Determine the [X, Y] coordinate at the center of the cell enclosing the given text.  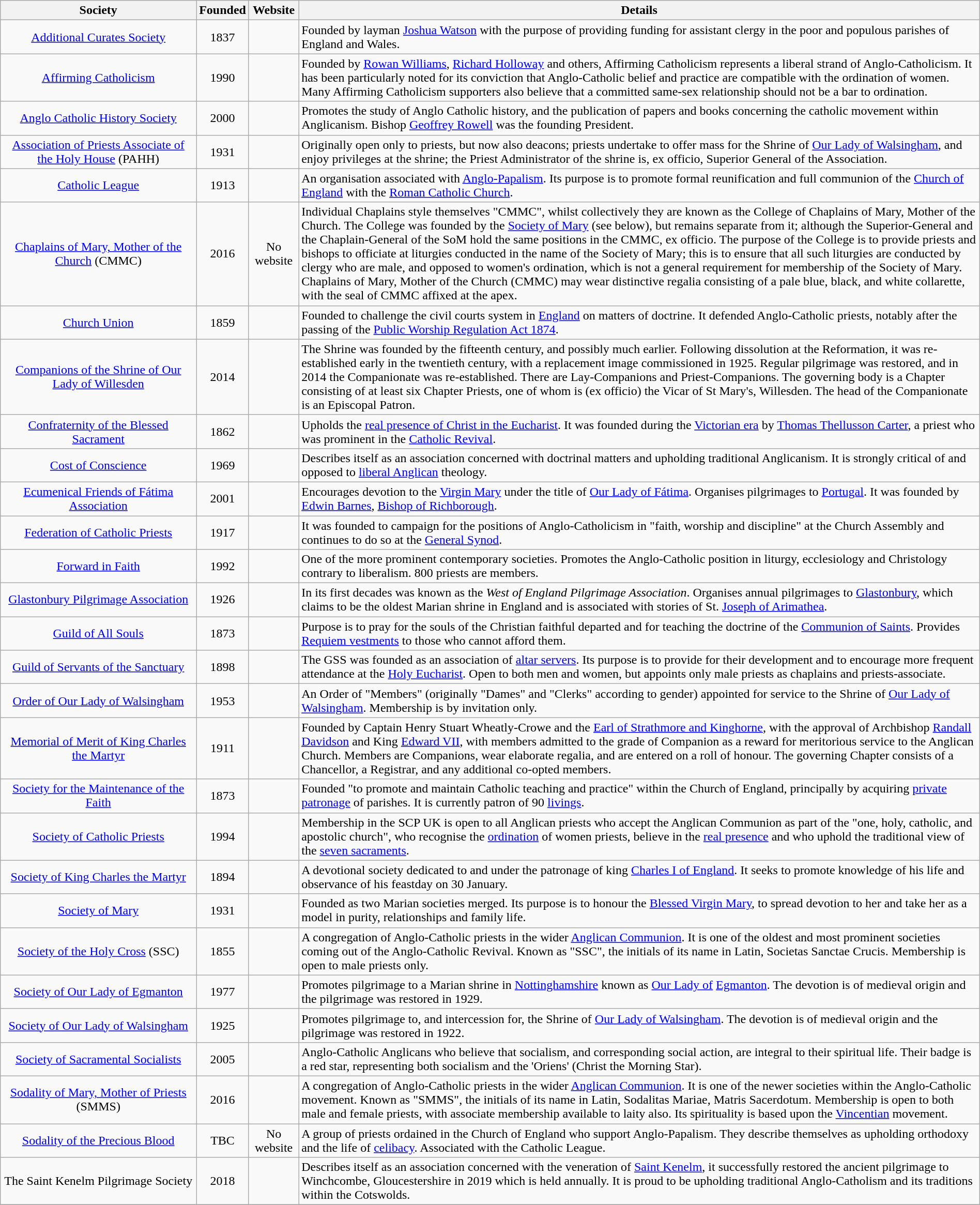
1992 [223, 567]
1913 [223, 185]
Additional Curates Society [98, 37]
1926 [223, 600]
Guild of All Souls [98, 634]
Society of Catholic Priests [98, 836]
1977 [223, 992]
Details [639, 10]
1898 [223, 667]
Church Union [98, 323]
2001 [223, 498]
1837 [223, 37]
1969 [223, 465]
Order of Our Lady of Walsingham [98, 701]
Anglo Catholic History Society [98, 118]
Society of the Holy Cross (SSC) [98, 951]
Affirming Catholicism [98, 78]
Society of Mary [98, 911]
Forward in Faith [98, 567]
Glastonbury Pilgrimage Association [98, 600]
1859 [223, 323]
1862 [223, 431]
Society for the Maintenance of the Faith [98, 796]
Sodality of Mary, Mother of Priests (SMMS) [98, 1100]
1990 [223, 78]
2005 [223, 1059]
1994 [223, 836]
Companions of the Shrine of Our Lady of Willesden [98, 377]
2014 [223, 377]
Ecumenical Friends of Fátima Association [98, 498]
Society of Sacramental Socialists [98, 1059]
Memorial of Merit of King Charles the Martyr [98, 749]
2000 [223, 118]
1894 [223, 877]
Society of King Charles the Martyr [98, 877]
1917 [223, 532]
Sodality of the Precious Blood [98, 1140]
1855 [223, 951]
Confraternity of the Blessed Sacrament [98, 431]
TBC [223, 1140]
Cost of Conscience [98, 465]
2018 [223, 1181]
1911 [223, 749]
1953 [223, 701]
The Saint Kenelm Pilgrimage Society [98, 1181]
Guild of Servants of the Sanctuary [98, 667]
Society [98, 10]
1925 [223, 1026]
Society of Our Lady of Egmanton [98, 992]
Website [273, 10]
Association of Priests Associate of the Holy House (PAHH) [98, 152]
Founded [223, 10]
Chaplains of Mary, Mother of the Church (CMMC) [98, 254]
Society of Our Lady of Walsingham [98, 1026]
Founded by layman Joshua Watson with the purpose of providing funding for assistant clergy in the poor and populous parishes of England and Wales. [639, 37]
Catholic League [98, 185]
Federation of Catholic Priests [98, 532]
